Provide the (x, y) coordinate of the cell's center where the given text is located.  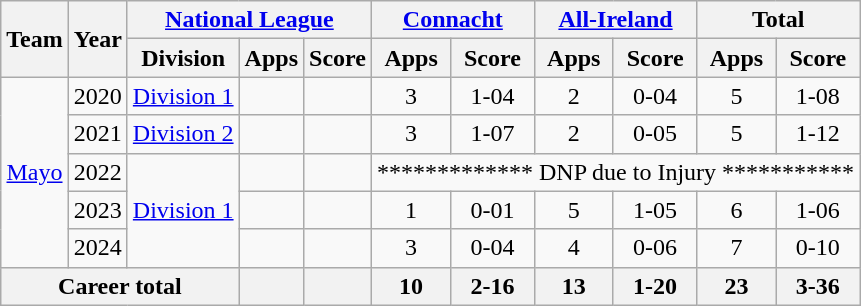
13 (574, 286)
Team (35, 39)
Mayo (35, 172)
1-04 (493, 96)
2-16 (493, 286)
1-08 (818, 96)
0-10 (818, 248)
1 (410, 210)
Year (98, 39)
6 (736, 210)
0-01 (493, 210)
Division 2 (183, 134)
2024 (98, 248)
************* DNP due to Injury *********** (615, 172)
Division (183, 58)
2023 (98, 210)
All-Ireland (616, 20)
Connacht (452, 20)
2021 (98, 134)
3-36 (818, 286)
4 (574, 248)
Career total (120, 286)
1-05 (655, 210)
7 (736, 248)
10 (410, 286)
0-06 (655, 248)
National League (249, 20)
1-20 (655, 286)
0-05 (655, 134)
2020 (98, 96)
1-12 (818, 134)
2022 (98, 172)
1-07 (493, 134)
23 (736, 286)
1-06 (818, 210)
Total (778, 20)
